Search for the cell housing the specified text and yield its (x, y) center coordinate. 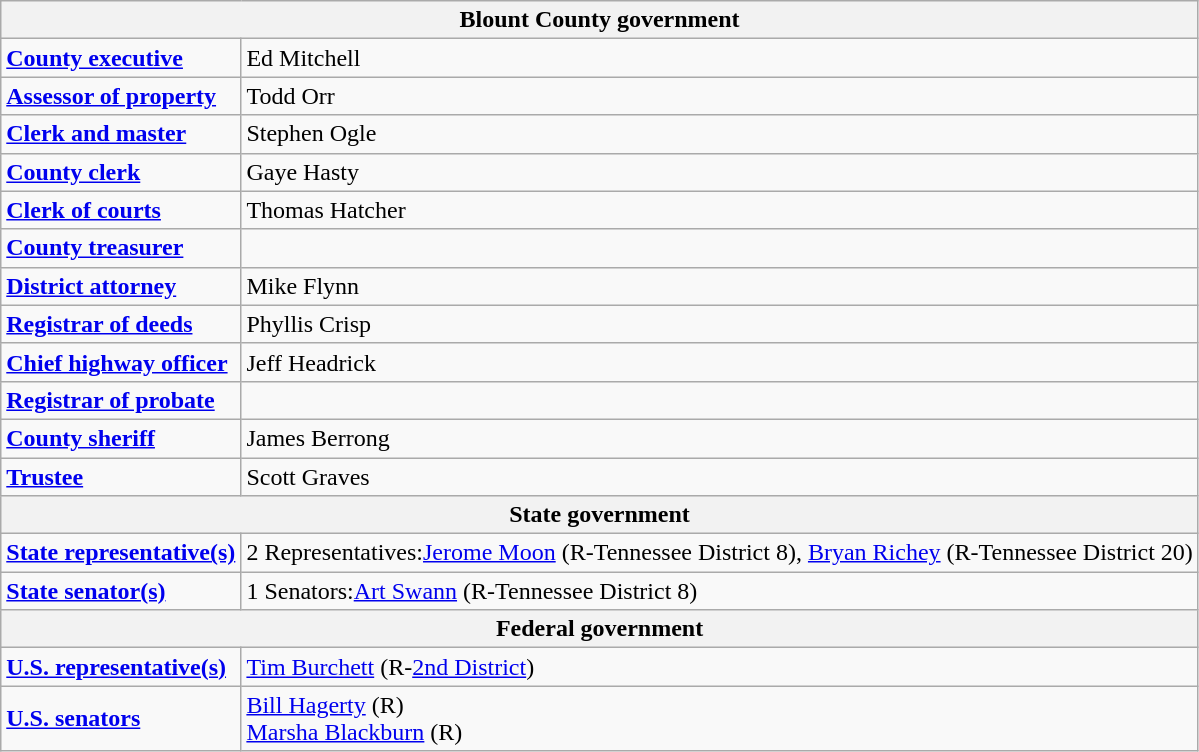
1 Senators:Art Swann (R-Tennessee District 8) (720, 591)
Phyllis Crisp (720, 324)
U.S. senators (121, 718)
U.S. representative(s) (121, 667)
Trustee (121, 477)
Assessor of property (121, 96)
Tim Burchett (R-2nd District) (720, 667)
County clerk (121, 172)
Gaye Hasty (720, 172)
Federal government (600, 629)
District attorney (121, 286)
2 Representatives:Jerome Moon (R-Tennessee District 8), Bryan Richey (R-Tennessee District 20) (720, 553)
Blount County government (600, 20)
Ed Mitchell (720, 58)
State senator(s) (121, 591)
Scott Graves (720, 477)
Mike Flynn (720, 286)
Clerk of courts (121, 210)
Chief highway officer (121, 362)
County executive (121, 58)
Clerk and master (121, 134)
County sheriff (121, 438)
County treasurer (121, 248)
Jeff Headrick (720, 362)
State representative(s) (121, 553)
Registrar of deeds (121, 324)
James Berrong (720, 438)
Stephen Ogle (720, 134)
Bill Hagerty (R)Marsha Blackburn (R) (720, 718)
Registrar of probate (121, 400)
State government (600, 515)
Thomas Hatcher (720, 210)
Todd Orr (720, 96)
